Determine the [x, y] coordinate at the center of the cell enclosing the given text.  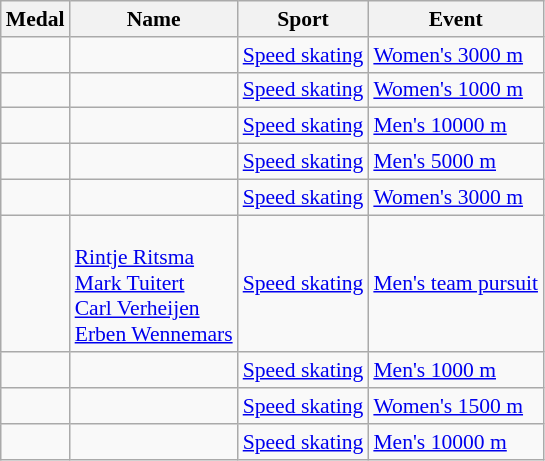
Name [154, 19]
Event [456, 19]
Rintje RitsmaMark TuitertCarl VerheijenErben Wennemars [154, 284]
Sport [304, 19]
Medal [36, 19]
Women's 1000 m [456, 90]
Women's 1500 m [456, 406]
Men's 1000 m [456, 371]
Men's 5000 m [456, 162]
Men's team pursuit [456, 284]
